Identify which cell holds the provided text, then report its [x, y] central coordinate. 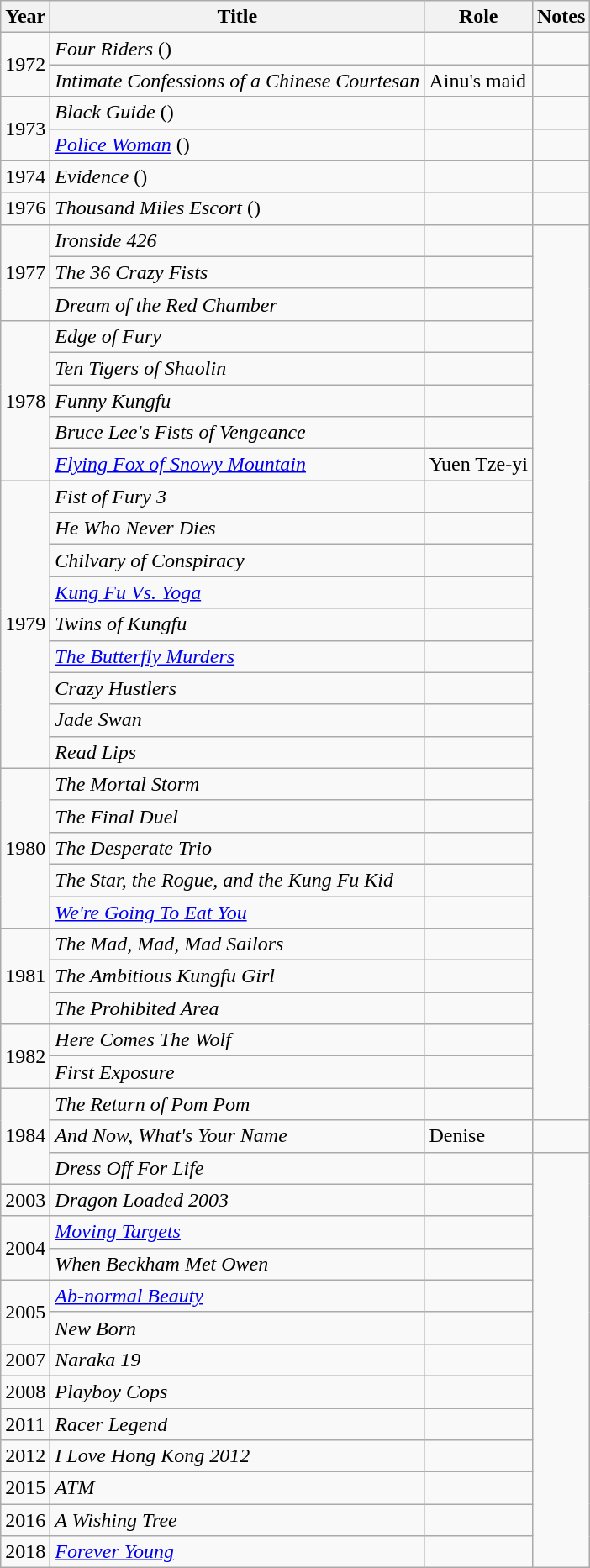
1977 [25, 272]
1973 [25, 129]
And Now, What's Your Name [237, 1136]
1981 [25, 976]
Jade Swan [237, 720]
2018 [25, 1552]
1980 [25, 848]
Evidence () [237, 176]
Here Comes The Wolf [237, 1040]
Chilvary of Conspiracy [237, 560]
2007 [25, 1360]
The Final Duel [237, 816]
The 36 Crazy Fists [237, 272]
Role [479, 17]
The Butterfly Murders [237, 656]
The Desperate Trio [237, 848]
1978 [25, 400]
Four Riders () [237, 49]
1984 [25, 1136]
Twins of Kungfu [237, 624]
When Beckham Met Owen [237, 1264]
1982 [25, 1056]
Dress Off For Life [237, 1168]
Naraka 19 [237, 1360]
First Exposure [237, 1072]
Racer Legend [237, 1424]
Dragon Loaded 2003 [237, 1200]
Ten Tigers of Shaolin [237, 368]
Kung Fu Vs. Yoga [237, 592]
Title [237, 17]
Flying Fox of Snowy Mountain [237, 465]
The Mortal Storm [237, 784]
Denise [479, 1136]
Notes [561, 17]
Thousand Miles Escort () [237, 208]
Ab-normal Beauty [237, 1296]
Yuen Tze-yi [479, 465]
Police Woman () [237, 145]
1972 [25, 65]
Moving Targets [237, 1232]
Bruce Lee's Fists of Vengeance [237, 433]
2008 [25, 1392]
2016 [25, 1520]
Black Guide () [237, 113]
2012 [25, 1456]
The Prohibited Area [237, 1008]
ATM [237, 1488]
2003 [25, 1200]
He Who Never Dies [237, 529]
New Born [237, 1328]
1974 [25, 176]
Funny Kungfu [237, 401]
2011 [25, 1424]
Crazy Hustlers [237, 688]
1979 [25, 625]
Dream of the Red Chamber [237, 304]
The Ambitious Kungfu Girl [237, 976]
2004 [25, 1248]
We're Going To Eat You [237, 912]
Read Lips [237, 752]
Playboy Cops [237, 1392]
1976 [25, 208]
Fist of Fury 3 [237, 497]
Edge of Fury [237, 336]
I Love Hong Kong 2012 [237, 1456]
2015 [25, 1488]
2005 [25, 1312]
The Star, the Rogue, and the Kung Fu Kid [237, 880]
Ainu's maid [479, 81]
Ironside 426 [237, 240]
Intimate Confessions of a Chinese Courtesan [237, 81]
The Return of Pom Pom [237, 1104]
The Mad, Mad, Mad Sailors [237, 944]
Forever Young [237, 1552]
A Wishing Tree [237, 1520]
Year [25, 17]
